Identify which cell holds the provided text, then report its (X, Y) central coordinate. 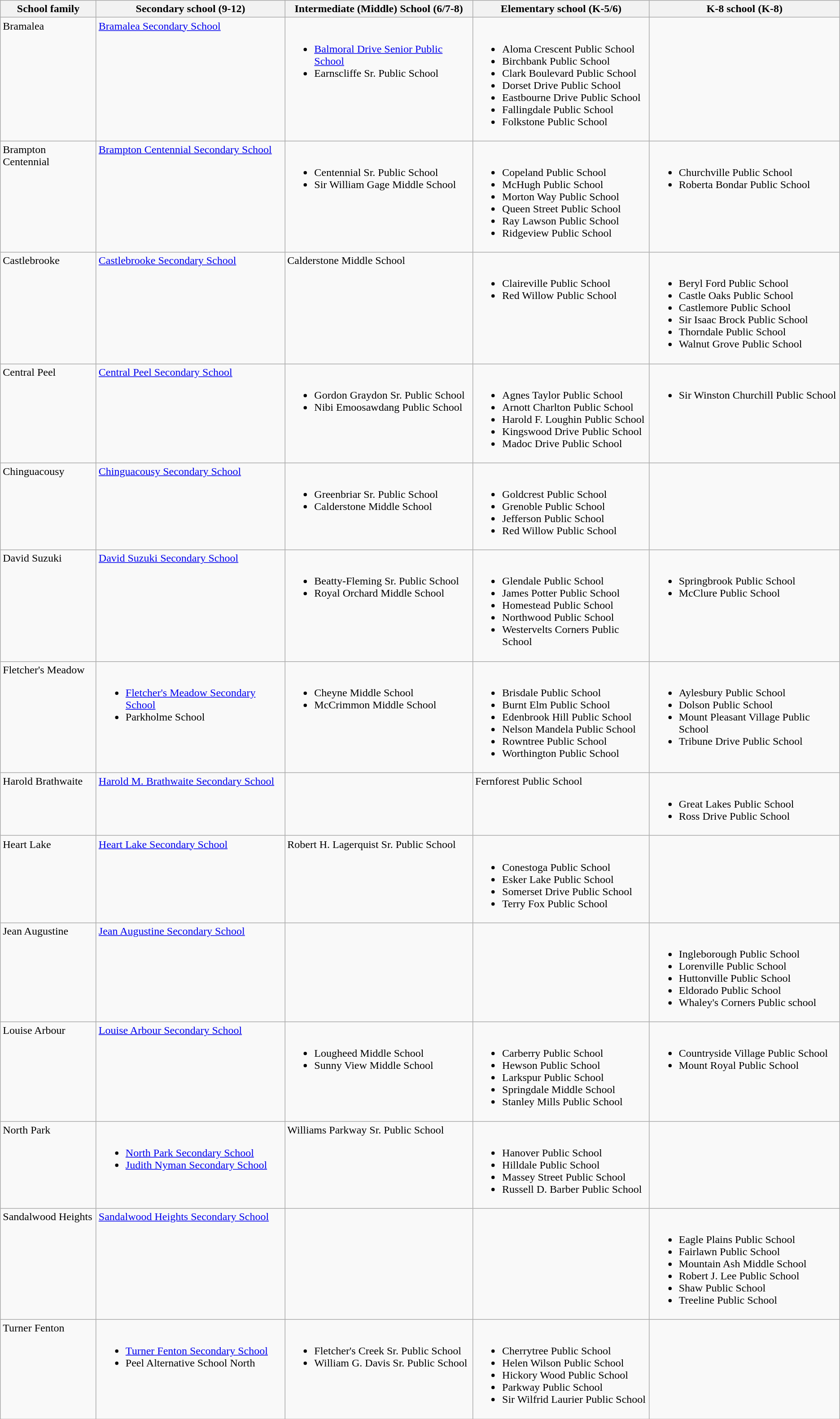
Lougheed Middle SchoolSunny View Middle School (379, 1071)
Goldcrest Public SchoolGrenoble Public SchoolJefferson Public SchoolRed Willow Public School (561, 506)
Beatty-Fleming Sr. Public SchoolRoyal Orchard Middle School (379, 606)
Sandalwood Heights Secondary School (190, 1264)
Jean Augustine Secondary School (190, 972)
Castlebrooke (48, 308)
Hanover Public SchoolHilldale Public SchoolMassey Street Public SchoolRussell D. Barber Public School (561, 1165)
K-8 school (K-8) (744, 9)
Heart Lake Secondary School (190, 879)
Fletcher's Meadow (48, 717)
Williams Parkway Sr. Public School (379, 1165)
School family (48, 9)
Greenbriar Sr. Public SchoolCalderstone Middle School (379, 506)
Glendale Public SchoolJames Potter Public SchoolHomestead Public SchoolNorthwood Public SchoolWestervelts Corners Public School (561, 606)
Brampton Centennial Secondary School (190, 197)
Bramalea (48, 79)
David Suzuki Secondary School (190, 606)
Aylesbury Public SchoolDolson Public SchoolMount Pleasant Village Public SchoolTribune Drive Public School (744, 717)
Central Peel Secondary School (190, 413)
Secondary school (9-12) (190, 9)
Brampton Centennial (48, 197)
Balmoral Drive Senior Public SchoolEarnscliffe Sr. Public School (379, 79)
Conestoga Public SchoolEsker Lake Public SchoolSomerset Drive Public SchoolTerry Fox Public School (561, 879)
Carberry Public SchoolHewson Public SchoolLarkspur Public SchoolSpringdale Middle SchoolStanley Mills Public School (561, 1071)
Chinguacousy (48, 506)
Claireville Public SchoolRed Willow Public School (561, 308)
Louise Arbour (48, 1071)
David Suzuki (48, 606)
Copeland Public SchoolMcHugh Public SchoolMorton Way Public SchoolQueen Street Public SchoolRay Lawson Public SchoolRidgeview Public School (561, 197)
Eagle Plains Public SchoolFairlawn Public SchoolMountain Ash Middle SchoolRobert J. Lee Public SchoolShaw Public SchoolTreeline Public School (744, 1264)
Intermediate (Middle) School (6/7-8) (379, 9)
Turner Fenton (48, 1369)
Fletcher's Meadow Secondary SchoolParkholme School (190, 717)
Fernforest Public School (561, 804)
Gordon Graydon Sr. Public SchoolNibi Emoosawdang Public School (379, 413)
Sandalwood Heights (48, 1264)
Calderstone Middle School (379, 308)
Sir Winston Churchill Public School (744, 413)
Brisdale Public SchoolBurnt Elm Public SchoolEdenbrook Hill Public SchoolNelson Mandela Public SchoolRowntree Public SchoolWorthington Public School (561, 717)
Robert H. Lagerquist Sr. Public School (379, 879)
Cherrytree Public SchoolHelen Wilson Public SchoolHickory Wood Public SchoolParkway Public SchoolSir Wilfrid Laurier Public School (561, 1369)
Turner Fenton Secondary SchoolPeel Alternative School North (190, 1369)
Bramalea Secondary School (190, 79)
Cheyne Middle SchoolMcCrimmon Middle School (379, 717)
Fletcher's Creek Sr. Public SchoolWilliam G. Davis Sr. Public School (379, 1369)
North Park Secondary SchoolJudith Nyman Secondary School (190, 1165)
Churchville Public SchoolRoberta Bondar Public School (744, 197)
Castlebrooke Secondary School (190, 308)
Heart Lake (48, 879)
Springbrook Public SchoolMcClure Public School (744, 606)
Great Lakes Public SchoolRoss Drive Public School (744, 804)
Agnes Taylor Public SchoolArnott Charlton Public SchoolHarold F. Loughin Public SchoolKingswood Drive Public SchoolMadoc Drive Public School (561, 413)
Harold Brathwaite (48, 804)
Jean Augustine (48, 972)
Ingleborough Public SchoolLorenville Public SchoolHuttonville Public SchoolEldorado Public SchoolWhaley's Corners Public school (744, 972)
Central Peel (48, 413)
Centennial Sr. Public SchoolSir William Gage Middle School (379, 197)
Louise Arbour Secondary School (190, 1071)
Harold M. Brathwaite Secondary School (190, 804)
Elementary school (K-5/6) (561, 9)
Chinguacousy Secondary School (190, 506)
Countryside Village Public SchoolMount Royal Public School (744, 1071)
North Park (48, 1165)
